Search for the cell housing the specified text and yield its (x, y) center coordinate. 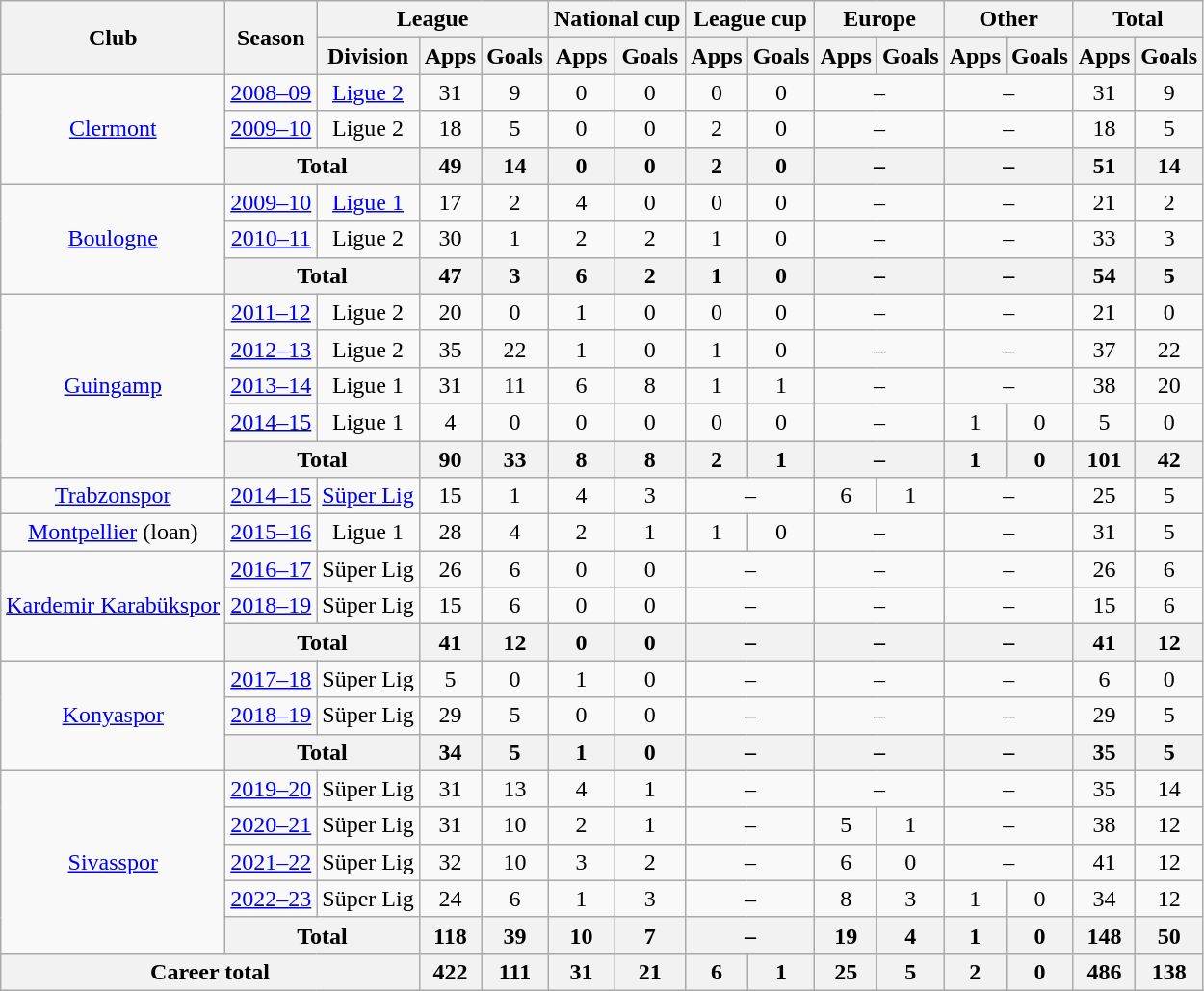
422 (450, 972)
Division (368, 56)
486 (1104, 972)
2017–18 (272, 679)
2012–13 (272, 349)
28 (450, 533)
2015–16 (272, 533)
2022–23 (272, 899)
Trabzonspor (114, 496)
17 (450, 202)
54 (1104, 275)
National cup (616, 19)
2008–09 (272, 92)
11 (515, 385)
111 (515, 972)
League cup (750, 19)
Other (1008, 19)
Club (114, 38)
Sivasspor (114, 862)
49 (450, 166)
148 (1104, 935)
2013–14 (272, 385)
30 (450, 239)
2011–12 (272, 312)
32 (450, 862)
Europe (879, 19)
118 (450, 935)
Konyaspor (114, 716)
37 (1104, 349)
Montpellier (loan) (114, 533)
39 (515, 935)
2019–20 (272, 789)
Boulogne (114, 239)
Kardemir Karabükspor (114, 606)
2016–17 (272, 569)
51 (1104, 166)
2020–21 (272, 825)
138 (1169, 972)
2010–11 (272, 239)
Guingamp (114, 385)
Clermont (114, 129)
24 (450, 899)
2021–22 (272, 862)
50 (1169, 935)
90 (450, 459)
13 (515, 789)
101 (1104, 459)
Career total (210, 972)
7 (650, 935)
Season (272, 38)
42 (1169, 459)
League (433, 19)
19 (846, 935)
47 (450, 275)
